Provide the [x, y] coordinate of the cell's center where the given text is located.  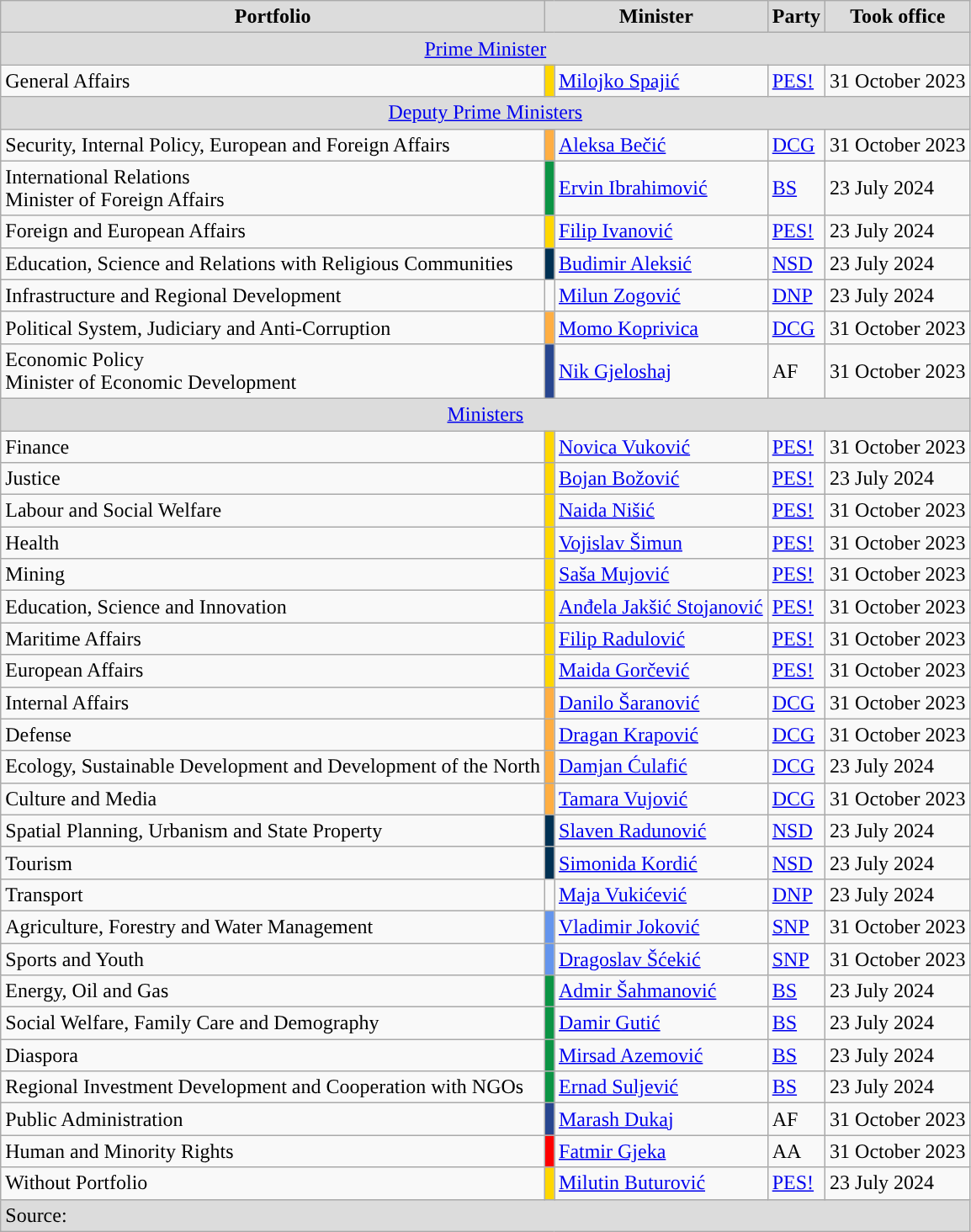
Took office [898, 17]
Mining [273, 575]
Defense [273, 735]
Social Welfare, Family Care and Demography [273, 1023]
Maritime Affairs [273, 639]
Filip Ivanović [661, 231]
International Relations Minister of Foreign Affairs [273, 189]
Internal Affairs [273, 703]
Damir Gutić [661, 1023]
Naida Nišić [661, 511]
Sports and Youth [273, 959]
Tamara Vujović [661, 799]
Slaven Radunović [661, 831]
Agriculture, Forestry and Water Management [273, 927]
Culture and Media [273, 799]
Security, Internal Policy, European and Foreign Affairs [273, 145]
Transport [273, 895]
Without Portfolio [273, 1183]
Ernad Suljević [661, 1087]
Nik Gjeloshaj [661, 370]
Finance [273, 447]
Education, Science and Relations with Religious Communities [273, 263]
Health [273, 543]
Energy, Oil and Gas [273, 991]
Anđela Jakšić Stojanović [661, 607]
Economic Policy Minister of Economic Development [273, 370]
Damjan Ćulafić [661, 767]
Vladimir Joković [661, 927]
Public Administration [273, 1119]
Prime Minister [485, 49]
Admir Šahmanović [661, 991]
Portfolio [273, 17]
Ecology, Sustainable Development and Development of the North [273, 767]
Milun Zogović [661, 295]
Saša Mujović [661, 575]
Budimir Aleksić [661, 263]
Party [796, 17]
Source: [485, 1215]
Milutin Buturović [661, 1183]
Dragan Krapović [661, 735]
Maja Vukićević [661, 895]
Tourism [273, 863]
Novica Vuković [661, 447]
Human and Minority Rights [273, 1151]
Mirsad Azemović [661, 1055]
Justice [273, 479]
Fatmir Gjeka [661, 1151]
Filip Radulović [661, 639]
Ervin Ibrahimović [661, 189]
Maida Gorčević [661, 671]
Infrastructure and Regional Development [273, 295]
Education, Science and Innovation [273, 607]
AA [796, 1151]
Spatial Planning, Urbanism and State Property [273, 831]
Milojko Spajić [661, 81]
Simonida Kordić [661, 863]
General Affairs [273, 81]
Political System, Judiciary and Anti-Corruption [273, 327]
Marash Dukaj [661, 1119]
Labour and Social Welfare [273, 511]
European Affairs [273, 671]
Danilo Šaranović [661, 703]
Minister [656, 17]
Deputy Prime Ministers [485, 113]
Foreign and European Affairs [273, 231]
Momo Koprivica [661, 327]
Dragoslav Šćekić [661, 959]
Bojan Božović [661, 479]
Vojislav Šimun [661, 543]
Aleksa Bečić [661, 145]
Ministers [485, 414]
Regional Investment Development and Cooperation with NGOs [273, 1087]
Diaspora [273, 1055]
